Identify which cell holds the provided text, then report its [x, y] central coordinate. 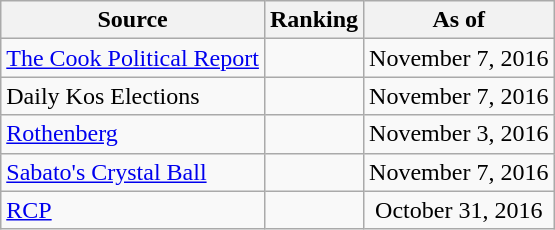
Sabato's Crystal Ball [133, 172]
Rothenberg [133, 134]
Daily Kos Elections [133, 96]
November 3, 2016 [459, 134]
As of [459, 20]
Ranking [314, 20]
The Cook Political Report [133, 58]
RCP [133, 210]
Source [133, 20]
October 31, 2016 [459, 210]
